Determine the [X, Y] coordinate at the center of the cell enclosing the given text.  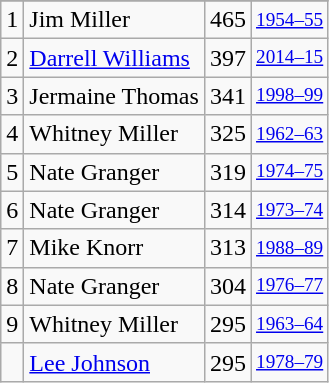
1974–75 [289, 172]
1976–77 [289, 286]
5 [12, 172]
Jim Miller [114, 20]
8 [12, 286]
304 [228, 286]
1998–99 [289, 96]
2014–15 [289, 58]
2 [12, 58]
1978–79 [289, 362]
4 [12, 134]
465 [228, 20]
341 [228, 96]
9 [12, 324]
397 [228, 58]
325 [228, 134]
6 [12, 210]
313 [228, 248]
7 [12, 248]
1988–89 [289, 248]
319 [228, 172]
Darrell Williams [114, 58]
1 [12, 20]
Lee Johnson [114, 362]
1954–55 [289, 20]
Jermaine Thomas [114, 96]
1963–64 [289, 324]
1962–63 [289, 134]
314 [228, 210]
3 [12, 96]
Mike Knorr [114, 248]
1973–74 [289, 210]
